For the text-containing cell, return its midpoint in [x, y] coordinate format. 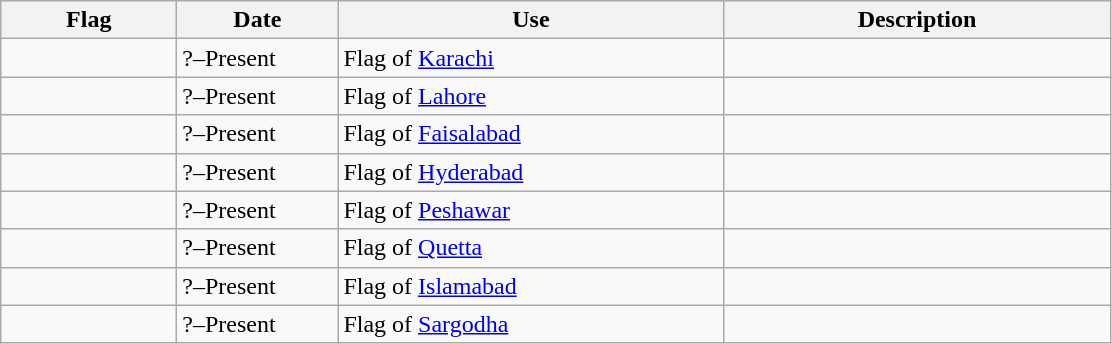
Use [531, 20]
Flag of Peshawar [531, 210]
Date [258, 20]
Flag of Quetta [531, 248]
Flag of Islamabad [531, 286]
Flag of Lahore [531, 96]
Flag of Faisalabad [531, 134]
Description [917, 20]
Flag of Sargodha [531, 324]
Flag of Karachi [531, 58]
Flag of Hyderabad [531, 172]
Flag [89, 20]
